For the text-containing cell, return its midpoint in [X, Y] coordinate format. 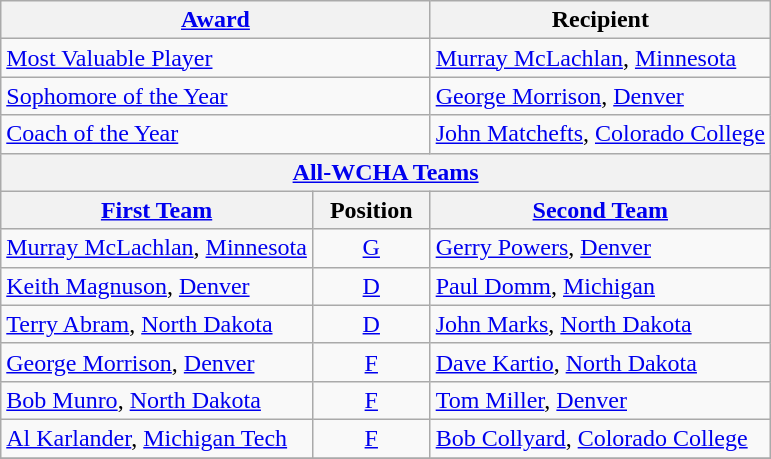
All-WCHA Teams [386, 172]
Dave Kartio, North Dakota [600, 362]
Award [216, 20]
Recipient [600, 20]
Paul Domm, Michigan [600, 286]
John Matchefts, Colorado College [600, 134]
Position [371, 210]
Sophomore of the Year [216, 96]
Al Karlander, Michigan Tech [157, 438]
John Marks, North Dakota [600, 324]
First Team [157, 210]
Most Valuable Player [216, 58]
Keith Magnuson, Denver [157, 286]
Terry Abram, North Dakota [157, 324]
Second Team [600, 210]
Gerry Powers, Denver [600, 248]
G [371, 248]
Coach of the Year [216, 134]
Tom Miller, Denver [600, 400]
Bob Collyard, Colorado College [600, 438]
Bob Munro, North Dakota [157, 400]
